Find where the given text appears and provide that cell's center as [x, y] coordinate. 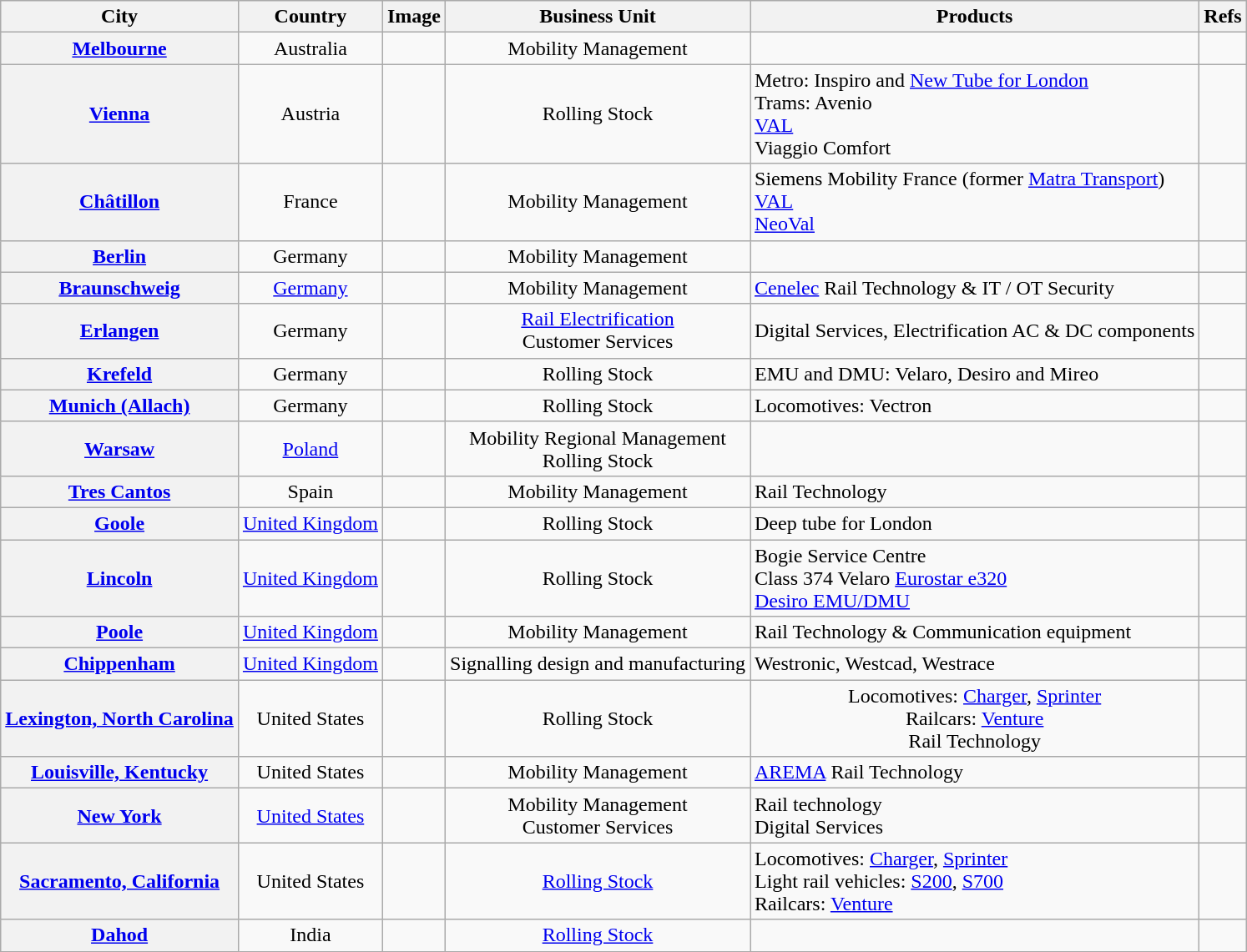
Rail technologyDigital Services [974, 816]
Signalling design and manufacturing [598, 664]
Rail Technology [974, 491]
Bogie Service Centre Class 374 Velaro Eurostar e320Desiro EMU/DMU [974, 577]
Business Unit [598, 17]
Image [414, 17]
Lincoln [120, 577]
Spain [310, 491]
EMU and DMU: Velaro, Desiro and Mireo [974, 374]
Chippenham [120, 664]
Dahod [120, 935]
Châtillon [120, 202]
Poole [120, 632]
Westronic, Westcad, Westrace [974, 664]
AREMA Rail Technology [974, 773]
Locomotives: Charger, SprinterRailcars: VentureRail Technology [974, 718]
Products [974, 17]
Vienna [120, 113]
Sacramento, California [120, 881]
City [120, 17]
Erlangen [120, 330]
Refs [1223, 17]
Mobility ManagementCustomer Services [598, 816]
Berlin [120, 256]
Cenelec Rail Technology & IT / OT Security [974, 288]
Country [310, 17]
Deep tube for London [974, 523]
Tres Cantos [120, 491]
Warsaw [120, 449]
France [310, 202]
New York [120, 816]
Austria [310, 113]
Braunschweig [120, 288]
Rail Technology & Communication equipment [974, 632]
Digital Services, Electrification AC & DC components [974, 330]
Krefeld [120, 374]
Louisville, Kentucky [120, 773]
Goole [120, 523]
Poland [310, 449]
India [310, 935]
Metro: Inspiro and New Tube for LondonTrams: AvenioVALViaggio Comfort [974, 113]
Melbourne [120, 48]
Mobility Regional ManagementRolling Stock [598, 449]
Lexington, North Carolina [120, 718]
Australia [310, 48]
Rail ElectrificationCustomer Services [598, 330]
Munich (Allach) [120, 405]
Siemens Mobility France (former Matra Transport)VALNeoVal [974, 202]
Locomotives: Charger, SprinterLight rail vehicles: S200, S700Railcars: Venture [974, 881]
Locomotives: Vectron [974, 405]
